Determine the (X, Y) coordinate at the center of the cell enclosing the given text.  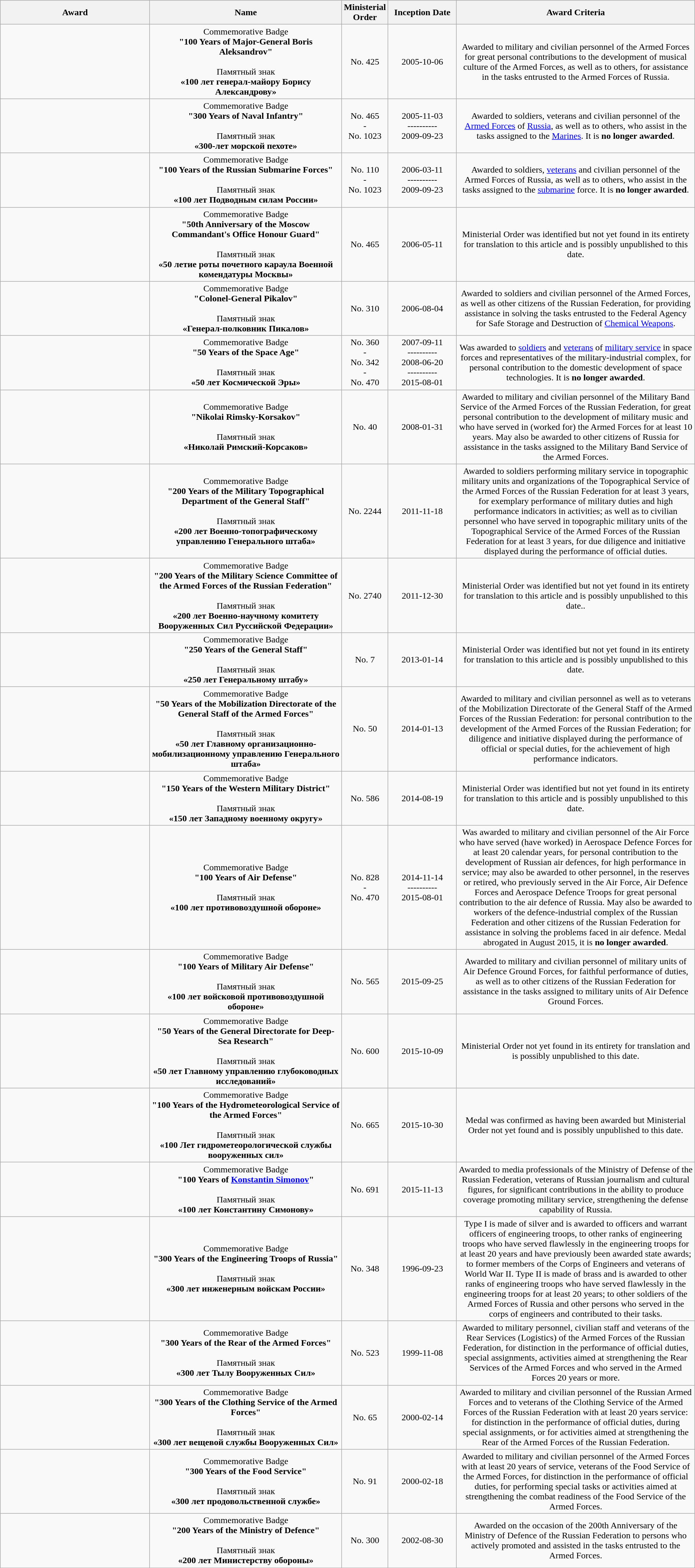
No. 523 (365, 1353)
No. 7 (365, 659)
Commemorative Badge"100 Years of Air Defense"Памятный знак«100 лет противовоздушной оборонe» (246, 888)
Commemorative Badge"300 Years of the Rear of the Armed Forces" Памятный знак«300 лет Тылу Вооруженных Сил» (246, 1353)
2014-08-19 (422, 798)
2015-10-09 (422, 1051)
Ministerial Order not yet found in its entirety for translation and is possibly unpublished to this date. (575, 1051)
No. 600 (365, 1051)
No. 425 (365, 62)
2007-09-11----------2008-06-20----------2015-08-01 (422, 363)
Commemorative Badge"300 Years of the Engineering Troops of Russia"Памятный знак«300 лет инженерным войскам России» (246, 1269)
2006-08-04 (422, 308)
2000-02-14 (422, 1417)
Ministerial Order (365, 13)
Commemorative Badge"100 Years of Military Air Defense"Памятный знак«100 лет войсковой противовоздушной обороне» (246, 982)
2000-02-18 (422, 1482)
2011-12-30 (422, 595)
2011-11-18 (422, 511)
No. 828-No. 470 (365, 888)
No. 465-No. 1023 (365, 126)
2006-05-11 (422, 244)
Medal was confirmed as having been awarded but Ministerial Order not yet found and is possibly unpublished to this date. (575, 1125)
2014-11-14----------2015-08-01 (422, 888)
No. 665 (365, 1125)
No. 300 (365, 1541)
Commemorative Badge"100 Years of Major-General Boris Aleksandrov"Памятный знак«100 лет генерал-майору Борису Александрову» (246, 62)
2015-09-25 (422, 982)
Commemorative Badge"100 Years of Konstantin Simonov"Памятный знак«100 лет Константину Симонову» (246, 1189)
Commemorative Badge"300 Years of the Food Service" Памятный знак«300 лет продовольственной службе» (246, 1482)
No. 691 (365, 1189)
No. 465 (365, 244)
No. 565 (365, 982)
2013-01-14 (422, 659)
Commemorative Badge"200 Years of the Ministry of Defence"Памятный знак«200 лет Министерству обороны» (246, 1541)
No. 50 (365, 729)
Commemorative Badge"50 Years of the Space Age"Памятный знак«50 лет Космической Эры» (246, 363)
2006-03-11----------2009-09-23 (422, 180)
Commemorative Badge"300 Years of Naval Infantry"Памятный знак«300-лет морской пехоте» (246, 126)
Commemorative Badge"250 Years of the General Staff"Памятный знак«250 лет Генеральному штабу» (246, 659)
No. 40 (365, 427)
Commemorative Badge"50 Years of the General Directorate for Deep-Sea Research"Памятный знак«50 лет Главному управлению глубоководных исследований» (246, 1051)
No. 360-No. 342-No. 470 (365, 363)
1996-09-23 (422, 1269)
2014-01-13 (422, 729)
2008-01-31 (422, 427)
Commemorative Badge"Nikolai Rimsky-Korsakov"Памятный знак«Николай Римский-Корсаков» (246, 427)
2015-11-13 (422, 1189)
No. 65 (365, 1417)
2015-10-30 (422, 1125)
1999-11-08 (422, 1353)
Name (246, 13)
No. 2740 (365, 595)
2005-10-06 (422, 62)
Commemorative Badge"100 Years of the Russian Submarine Forces"Памятный знак«100 лет Подводным силам России» (246, 180)
No. 586 (365, 798)
Award (75, 13)
No. 348 (365, 1269)
No. 2244 (365, 511)
Inception Date (422, 13)
Award Criteria (575, 13)
2002-08-30 (422, 1541)
Commemorative Badge"150 Years of the Western Military District"Памятный знак«150 лет Западному военному округу» (246, 798)
No. 310 (365, 308)
Ministerial Order was identified but not yet found in its entirety for translation to this article and is possibly unpublished to this date.. (575, 595)
Commemorative Badge"300 Years of the Clothing Service of the Armed Forces" Памятный знак«300 лет вещевой службы Вооруженных Сил» (246, 1417)
2005-11-03----------2009-09-23 (422, 126)
No. 91 (365, 1482)
Commemorative Badge"Colonel-General Pikalov"Памятный знак«Генерал-полковник Пикалов» (246, 308)
No. 110-No. 1023 (365, 180)
